Return the [x, y] coordinate for the center point of the cell that contains the specified text.  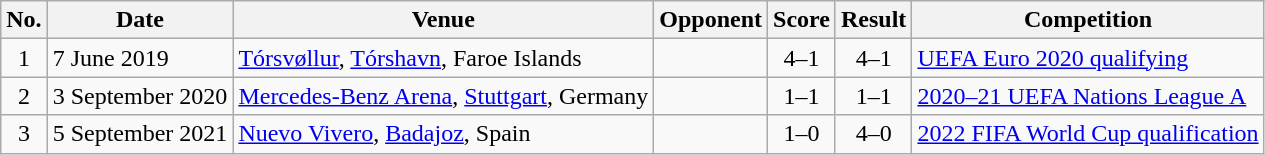
7 June 2019 [140, 58]
1 [24, 58]
Tórsvøllur, Tórshavn, Faroe Islands [444, 58]
Competition [1088, 20]
UEFA Euro 2020 qualifying [1088, 58]
Mercedes-Benz Arena, Stuttgart, Germany [444, 96]
4–0 [873, 134]
Result [873, 20]
3 September 2020 [140, 96]
2022 FIFA World Cup qualification [1088, 134]
5 September 2021 [140, 134]
Score [802, 20]
Date [140, 20]
No. [24, 20]
2020–21 UEFA Nations League A [1088, 96]
3 [24, 134]
Nuevo Vivero, Badajoz, Spain [444, 134]
Venue [444, 20]
Opponent [711, 20]
2 [24, 96]
1–0 [802, 134]
